For the text-containing cell, return its midpoint in [x, y] coordinate format. 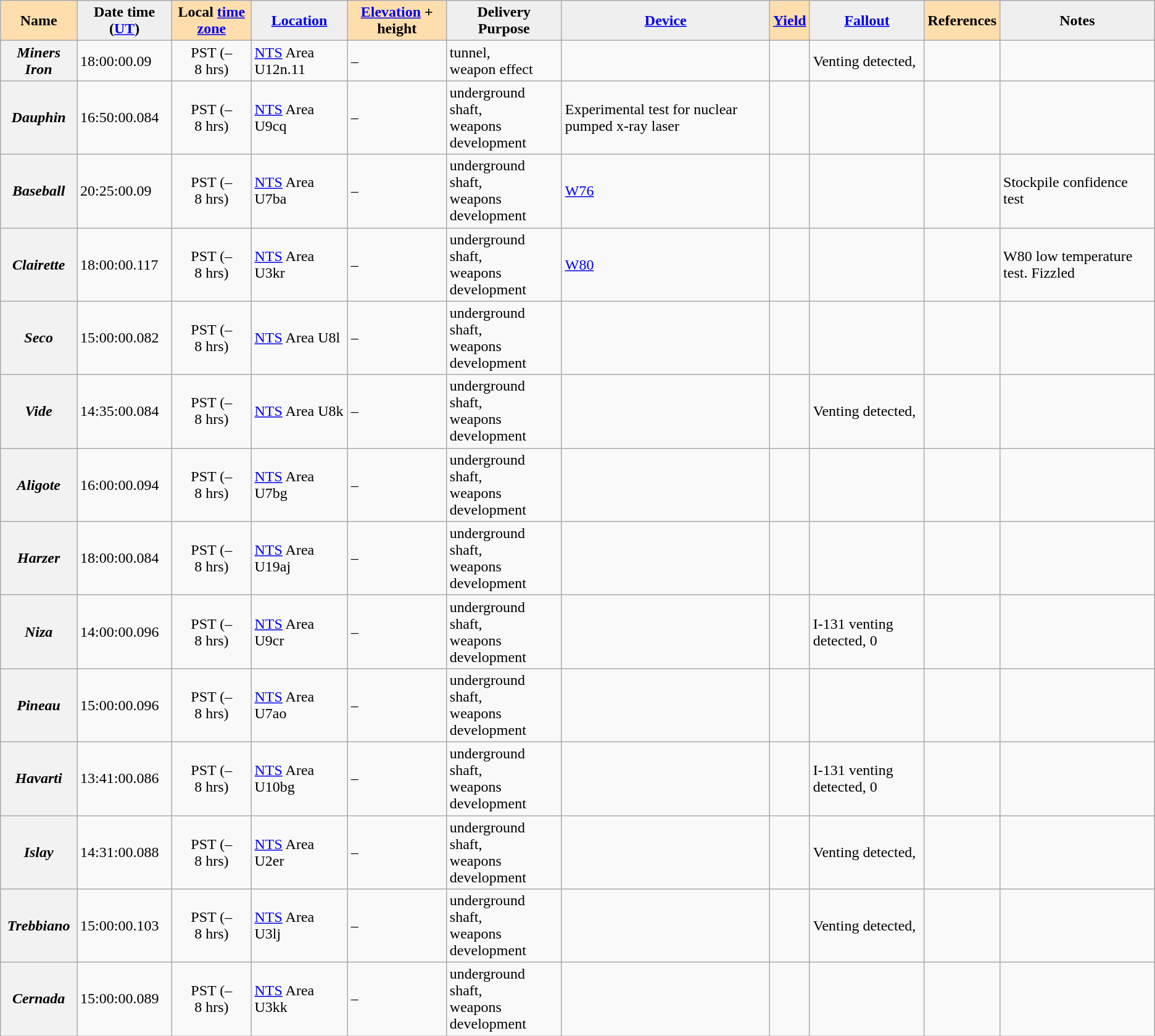
Notes [1077, 21]
NTS Area U9cr [299, 632]
Pineau [39, 705]
Trebbiano [39, 926]
NTS Area U8k [299, 411]
Device [665, 21]
Vide [39, 411]
References [962, 21]
Havarti [39, 779]
Yield [790, 21]
NTS Area U7bg [299, 485]
W80 [665, 264]
NTS Area U10bg [299, 779]
Dauphin [39, 117]
Baseball [39, 191]
Date time (UT) [125, 21]
Aligote [39, 485]
Cernada [39, 1000]
18:00:00.084 [125, 558]
Elevation + height [397, 21]
NTS Area U9cq [299, 117]
Stockpile confidence test [1077, 191]
NTS Area U3kk [299, 1000]
14:00:00.096 [125, 632]
18:00:00.117 [125, 264]
NTS Area U7ao [299, 705]
15:00:00.089 [125, 1000]
16:00:00.094 [125, 485]
W80 low temperature test. Fizzled [1077, 264]
14:35:00.084 [125, 411]
Fallout [867, 21]
Niza [39, 632]
15:00:00.096 [125, 705]
Islay [39, 853]
Local time zone [212, 21]
Harzer [39, 558]
NTS Area U7ba [299, 191]
18:00:00.09 [125, 60]
tunnel,weapon effect [503, 60]
W76 [665, 191]
15:00:00.082 [125, 338]
16:50:00.084 [125, 117]
20:25:00.09 [125, 191]
14:31:00.088 [125, 853]
NTS Area U2er [299, 853]
NTS Area U3lj [299, 926]
NTS Area U12n.11 [299, 60]
Clairette [39, 264]
Experimental test for nuclear pumped x-ray laser [665, 117]
Location [299, 21]
15:00:00.103 [125, 926]
Name [39, 21]
NTS Area U8l [299, 338]
Miners Iron [39, 60]
13:41:00.086 [125, 779]
NTS Area U19aj [299, 558]
Seco [39, 338]
Delivery Purpose [503, 21]
NTS Area U3kr [299, 264]
